Return (x, y) of the center of cell containing provided text 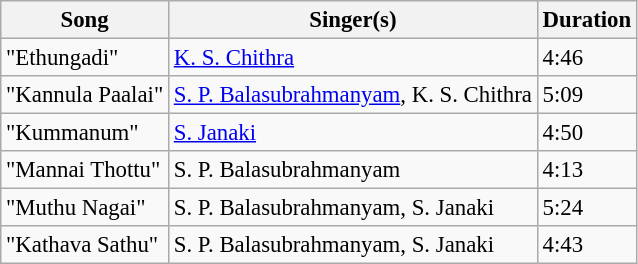
"Ethungadi" (85, 58)
K. S. Chithra (352, 58)
"Mannai Thottu" (85, 170)
S. P. Balasubrahmanyam, K. S. Chithra (352, 95)
S. P. Balasubrahmanyam (352, 170)
4:13 (586, 170)
"Muthu Nagai" (85, 208)
Singer(s) (352, 20)
5:09 (586, 95)
4:46 (586, 58)
"Kannula Paalai" (85, 95)
4:43 (586, 245)
Duration (586, 20)
S. Janaki (352, 133)
"Kummanum" (85, 133)
Song (85, 20)
4:50 (586, 133)
5:24 (586, 208)
"Kathava Sathu" (85, 245)
